From the cell containing the given text, extract its center point as (X, Y) coordinate. 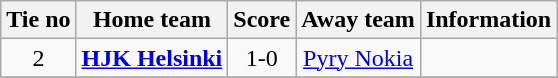
1-0 (262, 58)
2 (38, 58)
Pyry Nokia (358, 58)
Score (262, 20)
Home team (152, 20)
Tie no (38, 20)
Away team (358, 20)
Information (488, 20)
HJK Helsinki (152, 58)
